Locate the cell with the specified text and output its [X, Y] center coordinate. 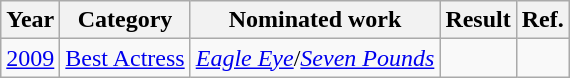
Best Actress [125, 58]
Eagle Eye/Seven Pounds [315, 58]
Nominated work [315, 20]
Ref. [542, 20]
2009 [30, 58]
Result [478, 20]
Year [30, 20]
Category [125, 20]
